Determine the [X, Y] coordinate at the center of the cell enclosing the given text.  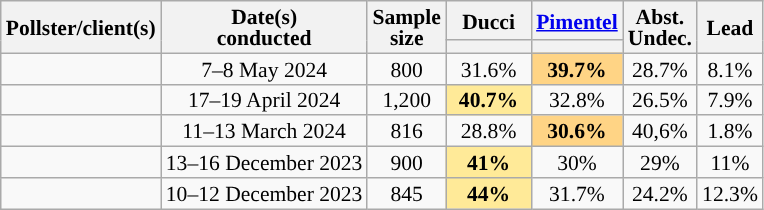
32.8% [577, 100]
Ducci [488, 20]
1,200 [406, 100]
24.2% [660, 194]
7.9% [730, 100]
11% [730, 162]
11–13 March 2024 [264, 132]
26.5% [660, 100]
845 [406, 194]
17–19 April 2024 [264, 100]
31.6% [488, 68]
Lead [730, 27]
29% [660, 162]
44% [488, 194]
28.7% [660, 68]
28.8% [488, 132]
10–12 December 2023 [264, 194]
816 [406, 132]
39.7% [577, 68]
1.8% [730, 132]
900 [406, 162]
30% [577, 162]
31.7% [577, 194]
7–8 May 2024 [264, 68]
40.7% [488, 100]
Samplesize [406, 27]
8.1% [730, 68]
30.6% [577, 132]
Date(s)conducted [264, 27]
Abst.Undec. [660, 27]
41% [488, 162]
12.3% [730, 194]
Pimentel [577, 20]
13–16 December 2023 [264, 162]
40,6% [660, 132]
800 [406, 68]
Pollster/client(s) [81, 27]
